For the text-containing cell, return its midpoint in [X, Y] coordinate format. 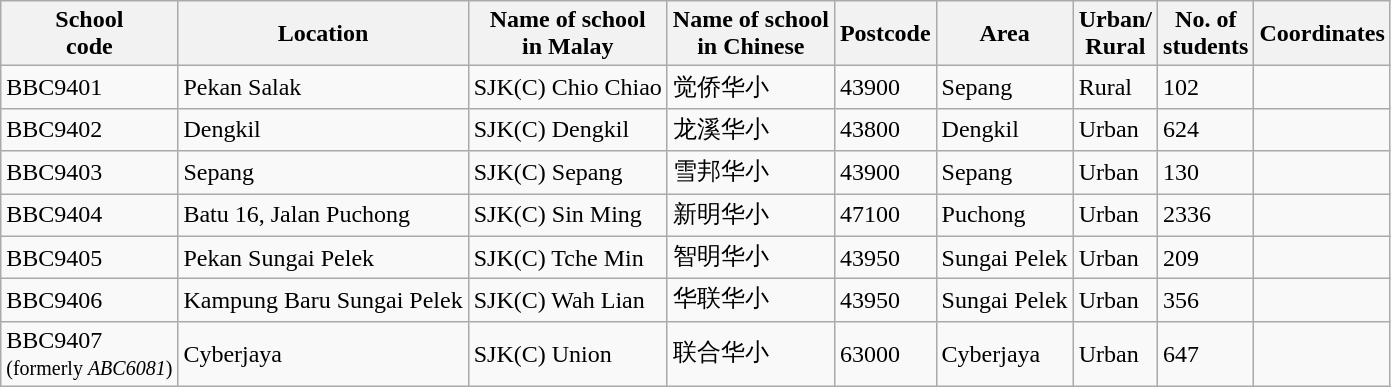
BBC9405 [90, 258]
BBC9401 [90, 88]
智明华小 [750, 258]
Location [323, 34]
觉侨华小 [750, 88]
624 [1206, 130]
102 [1206, 88]
Coordinates [1322, 34]
2336 [1206, 216]
Name of schoolin Chinese [750, 34]
No. ofstudents [1206, 34]
SJK(C) Tche Min [568, 258]
Kampung Baru Sungai Pelek [323, 300]
63000 [885, 354]
BBC9406 [90, 300]
SJK(C) Wah Lian [568, 300]
356 [1206, 300]
Schoolcode [90, 34]
Name of schoolin Malay [568, 34]
SJK(C) Dengkil [568, 130]
SJK(C) Union [568, 354]
SJK(C) Sepang [568, 172]
Pekan Salak [323, 88]
联合华小 [750, 354]
Urban/Rural [1115, 34]
Rural [1115, 88]
43800 [885, 130]
Batu 16, Jalan Puchong [323, 216]
Postcode [885, 34]
SJK(C) Sin Ming [568, 216]
Puchong [1004, 216]
Area [1004, 34]
Pekan Sungai Pelek [323, 258]
209 [1206, 258]
BBC9404 [90, 216]
130 [1206, 172]
龙溪华小 [750, 130]
SJK(C) Chio Chiao [568, 88]
雪邦华小 [750, 172]
BBC9403 [90, 172]
647 [1206, 354]
华联华小 [750, 300]
47100 [885, 216]
新明华小 [750, 216]
BBC9402 [90, 130]
BBC9407(formerly ABC6081) [90, 354]
